For the text-containing cell, return its midpoint in [x, y] coordinate format. 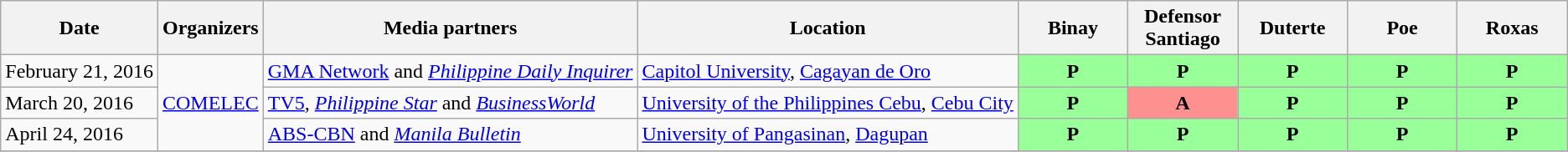
Media partners [451, 28]
Poe [1402, 28]
March 20, 2016 [80, 103]
ABS-CBN and Manila Bulletin [451, 134]
University of the Philippines Cebu, Cebu City [828, 103]
Defensor Santiago [1183, 28]
Duterte [1293, 28]
COMELEC [210, 103]
April 24, 2016 [80, 134]
University of Pangasinan, Dagupan [828, 134]
Location [828, 28]
February 21, 2016 [80, 71]
Date [80, 28]
A [1183, 103]
Capitol University, Cagayan de Oro [828, 71]
Roxas [1513, 28]
TV5, Philippine Star and BusinessWorld [451, 103]
Binay [1072, 28]
GMA Network and Philippine Daily Inquirer [451, 71]
Organizers [210, 28]
